Identify which cell holds the provided text, then report its [X, Y] central coordinate. 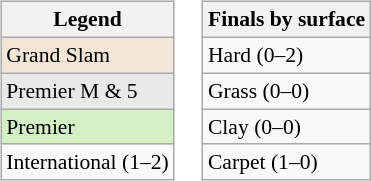
Grass (0–0) [286, 91]
Premier M & 5 [88, 91]
Hard (0–2) [286, 55]
Grand Slam [88, 55]
Clay (0–0) [286, 127]
Premier [88, 127]
Legend [88, 20]
Finals by surface [286, 20]
Carpet (1–0) [286, 162]
International (1–2) [88, 162]
